Search for the cell housing the specified text and yield its [X, Y] center coordinate. 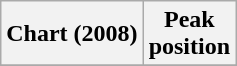
Peakposition [189, 34]
Chart (2008) [72, 34]
